Return [x, y] of the center of cell containing provided text 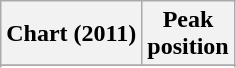
Peak position [188, 34]
Chart (2011) [72, 34]
